Output the [X, Y] coordinate of the center of the cell containing the given text.  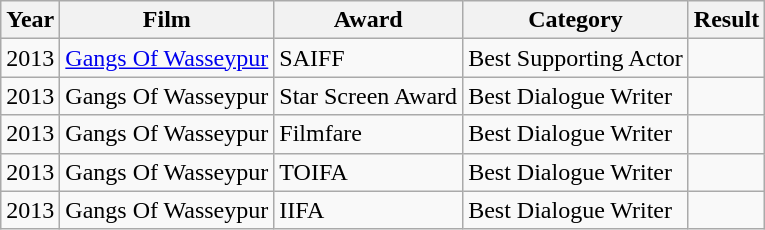
Star Screen Award [368, 96]
SAIFF [368, 58]
Filmfare [368, 134]
Category [576, 20]
Result [726, 20]
TOIFA [368, 172]
IIFA [368, 210]
Award [368, 20]
Year [30, 20]
Film [167, 20]
Best Supporting Actor [576, 58]
